Scan for the cell matching the given text and deliver its (X, Y) coordinate at center. 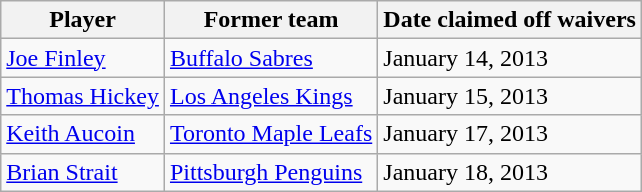
Brian Strait (83, 172)
Former team (270, 20)
Pittsburgh Penguins (270, 172)
January 15, 2013 (510, 96)
Keith Aucoin (83, 134)
January 14, 2013 (510, 58)
Joe Finley (83, 58)
Los Angeles Kings (270, 96)
January 17, 2013 (510, 134)
January 18, 2013 (510, 172)
Buffalo Sabres (270, 58)
Thomas Hickey (83, 96)
Date claimed off waivers (510, 20)
Player (83, 20)
Toronto Maple Leafs (270, 134)
